Detect which cell encompasses the target text, then output its (x, y) center coordinate. 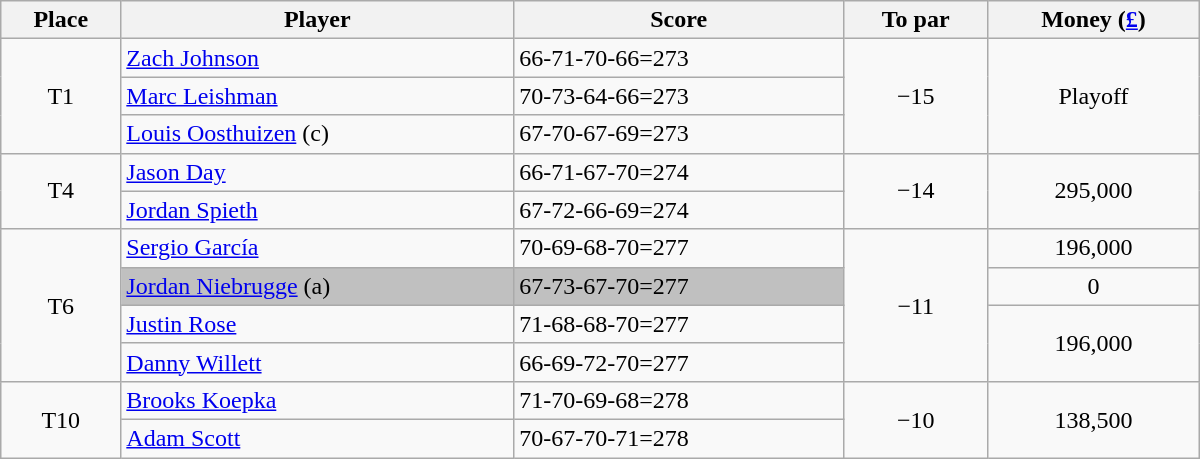
−10 (916, 419)
67-70-67-69=273 (679, 134)
71-70-69-68=278 (679, 400)
70-73-64-66=273 (679, 96)
66-71-70-66=273 (679, 58)
67-72-66-69=274 (679, 210)
138,500 (1094, 419)
Zach Johnson (318, 58)
Place (61, 20)
Jason Day (318, 172)
Marc Leishman (318, 96)
T1 (61, 96)
T4 (61, 191)
67-73-67-70=277 (679, 286)
Adam Scott (318, 438)
Playoff (1094, 96)
Louis Oosthuizen (c) (318, 134)
Sergio García (318, 248)
Jordan Niebrugge (a) (318, 286)
Danny Willett (318, 362)
71-68-68-70=277 (679, 324)
Justin Rose (318, 324)
−14 (916, 191)
0 (1094, 286)
70-67-70-71=278 (679, 438)
70-69-68-70=277 (679, 248)
Player (318, 20)
295,000 (1094, 191)
Jordan Spieth (318, 210)
66-71-67-70=274 (679, 172)
66-69-72-70=277 (679, 362)
Brooks Koepka (318, 400)
−15 (916, 96)
T6 (61, 305)
Score (679, 20)
−11 (916, 305)
Money (£) (1094, 20)
T10 (61, 419)
To par (916, 20)
